Detect which cell encompasses the target text, then output its [x, y] center coordinate. 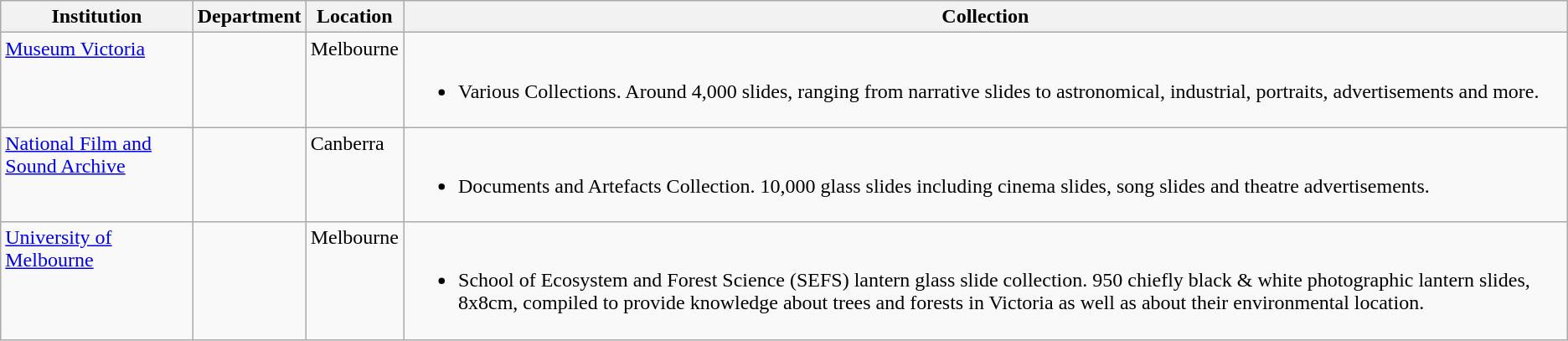
National Film and Sound Archive [97, 174]
University of Melbourne [97, 281]
Collection [986, 17]
Institution [97, 17]
Documents and Artefacts Collection. 10,000 glass slides including cinema slides, song slides and theatre advertisements. [986, 174]
Various Collections. Around 4,000 slides, ranging from narrative slides to astronomical, industrial, portraits, advertisements and more. [986, 80]
Museum Victoria [97, 80]
Department [250, 17]
Canberra [354, 174]
Location [354, 17]
